Extract the [X, Y] coordinate from the center of the cell holding the provided text.  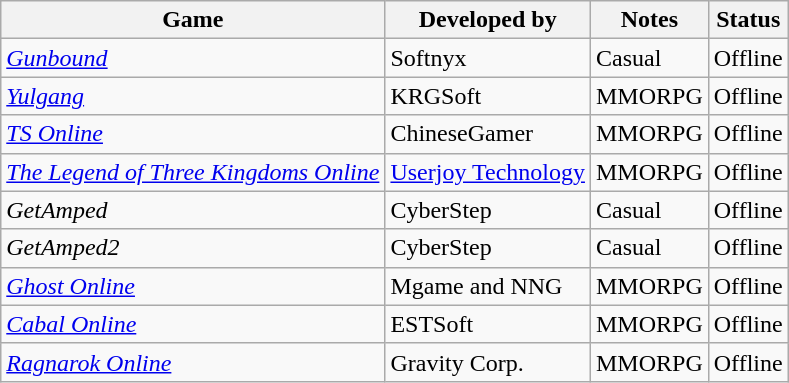
GetAmped2 [193, 248]
Developed by [488, 20]
Status [748, 20]
Softnyx [488, 58]
Cabal Online [193, 324]
ESTSoft [488, 324]
Mgame and NNG [488, 286]
GetAmped [193, 210]
KRGSoft [488, 96]
The Legend of Three Kingdoms Online [193, 172]
Yulgang [193, 96]
Gravity Corp. [488, 362]
Gunbound [193, 58]
TS Online [193, 134]
Game [193, 20]
ChineseGamer [488, 134]
Userjoy Technology [488, 172]
Notes [649, 20]
Ghost Online [193, 286]
Ragnarok Online [193, 362]
